Search for the cell housing the specified text and yield its [X, Y] center coordinate. 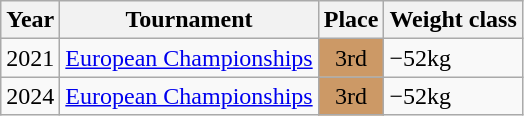
2024 [30, 96]
Place [351, 20]
2021 [30, 58]
Year [30, 20]
Weight class [453, 20]
Tournament [189, 20]
